Output the (x, y) coordinate of the center of the cell containing the given text.  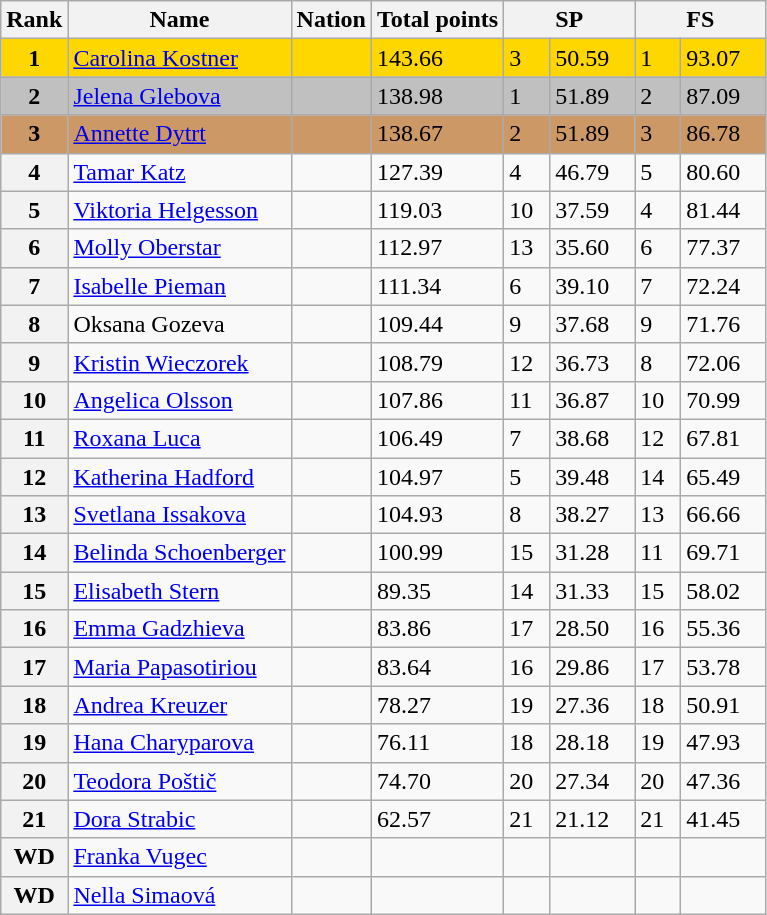
109.44 (437, 324)
66.66 (724, 515)
28.50 (592, 629)
127.39 (437, 172)
74.70 (437, 781)
31.28 (592, 553)
55.36 (724, 629)
Jelena Glebova (180, 96)
Franka Vugec (180, 857)
143.66 (437, 58)
Total points (437, 20)
112.97 (437, 248)
Teodora Poštič (180, 781)
39.48 (592, 477)
Maria Papasotiriou (180, 667)
78.27 (437, 705)
38.68 (592, 438)
Annette Dytrt (180, 134)
80.60 (724, 172)
62.57 (437, 819)
108.79 (437, 362)
65.49 (724, 477)
35.60 (592, 248)
31.33 (592, 591)
Rank (34, 20)
Viktoria Helgesson (180, 210)
37.68 (592, 324)
86.78 (724, 134)
76.11 (437, 743)
FS (700, 20)
Nation (331, 20)
46.79 (592, 172)
72.24 (724, 286)
47.93 (724, 743)
Hana Charyparova (180, 743)
28.18 (592, 743)
72.06 (724, 362)
27.34 (592, 781)
Nella Simaová (180, 895)
36.87 (592, 400)
104.93 (437, 515)
100.99 (437, 553)
Oksana Gozeva (180, 324)
Andrea Kreuzer (180, 705)
87.09 (724, 96)
107.86 (437, 400)
36.73 (592, 362)
27.36 (592, 705)
83.64 (437, 667)
39.10 (592, 286)
70.99 (724, 400)
67.81 (724, 438)
111.34 (437, 286)
50.59 (592, 58)
Katherina Hadford (180, 477)
38.27 (592, 515)
Tamar Katz (180, 172)
93.07 (724, 58)
89.35 (437, 591)
21.12 (592, 819)
Belinda Schoenberger (180, 553)
69.71 (724, 553)
50.91 (724, 705)
37.59 (592, 210)
29.86 (592, 667)
83.86 (437, 629)
119.03 (437, 210)
106.49 (437, 438)
Emma Gadzhieva (180, 629)
138.98 (437, 96)
Carolina Kostner (180, 58)
53.78 (724, 667)
Svetlana Issakova (180, 515)
Angelica Olsson (180, 400)
Dora Strabic (180, 819)
Elisabeth Stern (180, 591)
Roxana Luca (180, 438)
138.67 (437, 134)
104.97 (437, 477)
77.37 (724, 248)
Molly Oberstar (180, 248)
81.44 (724, 210)
58.02 (724, 591)
Name (180, 20)
41.45 (724, 819)
Isabelle Pieman (180, 286)
71.76 (724, 324)
SP (570, 20)
47.36 (724, 781)
Kristin Wieczorek (180, 362)
